Capture the cell that displays the provided text and extract its [x, y] central coordinate. 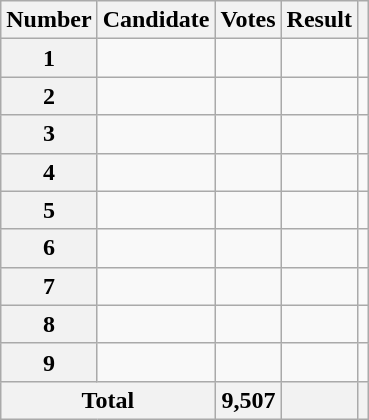
Candidate [156, 20]
9,507 [248, 400]
Total [108, 400]
4 [49, 172]
Number [49, 20]
3 [49, 134]
9 [49, 362]
6 [49, 248]
8 [49, 324]
Result [319, 20]
1 [49, 58]
Votes [248, 20]
7 [49, 286]
2 [49, 96]
5 [49, 210]
